Identify which cell holds the provided text, then report its [X, Y] central coordinate. 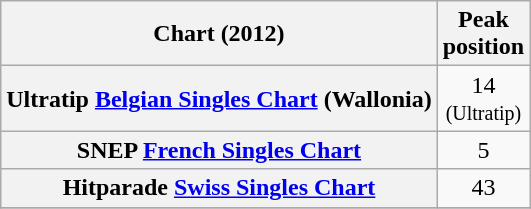
14 (Ultratip) [483, 98]
Ultratip Belgian Singles Chart (Wallonia) [219, 98]
Hitparade Swiss Singles Chart [219, 188]
5 [483, 150]
Peakposition [483, 34]
SNEP French Singles Chart [219, 150]
43 [483, 188]
Chart (2012) [219, 34]
